Locate the cell with the specified text and output its [X, Y] center coordinate. 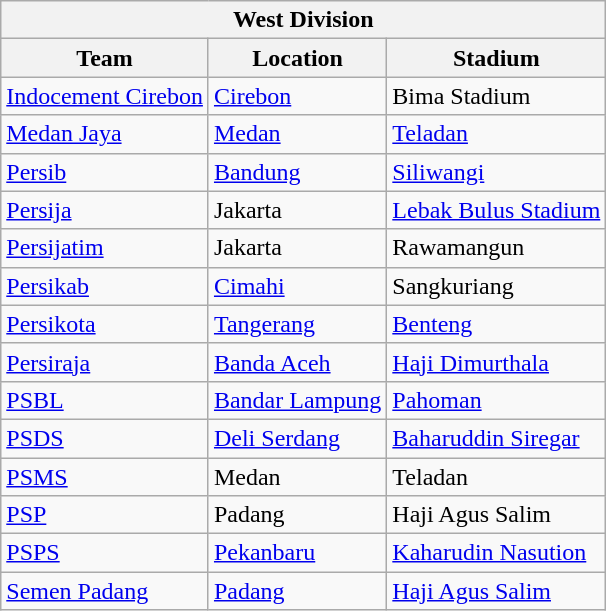
Persikota [105, 324]
Team [105, 58]
Cirebon [297, 96]
Bima Stadium [496, 96]
PSPS [105, 553]
West Division [304, 20]
Pahoman [496, 400]
Baharuddin Siregar [496, 438]
PSMS [105, 477]
Rawamangun [496, 248]
Cimahi [297, 286]
Tangerang [297, 324]
Banda Aceh [297, 362]
Kaharudin Nasution [496, 553]
Persija [105, 210]
Stadium [496, 58]
PSP [105, 515]
PSDS [105, 438]
Haji Dimurthala [496, 362]
Indocement Cirebon [105, 96]
Siliwangi [496, 172]
Sangkuriang [496, 286]
Persib [105, 172]
PSBL [105, 400]
Benteng [496, 324]
Deli Serdang [297, 438]
Lebak Bulus Stadium [496, 210]
Semen Padang [105, 591]
Medan Jaya [105, 134]
Persikab [105, 286]
Bandung [297, 172]
Persijatim [105, 248]
Persiraja [105, 362]
Location [297, 58]
Bandar Lampung [297, 400]
Pekanbaru [297, 553]
